Pinpoint the cell where the given text exists, returning its [X, Y] midpoint coordinate. 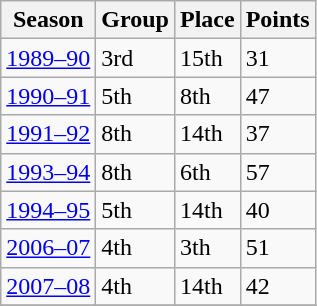
1989–90 [48, 58]
15th [207, 58]
40 [278, 210]
51 [278, 248]
2006–07 [48, 248]
1991–92 [48, 134]
Season [48, 20]
31 [278, 58]
37 [278, 134]
57 [278, 172]
1993–94 [48, 172]
47 [278, 96]
Group [136, 20]
Points [278, 20]
2007–08 [48, 286]
42 [278, 286]
6th [207, 172]
1990–91 [48, 96]
1994–95 [48, 210]
3th [207, 248]
Place [207, 20]
3rd [136, 58]
